Return (X, Y) of the center of cell containing provided text 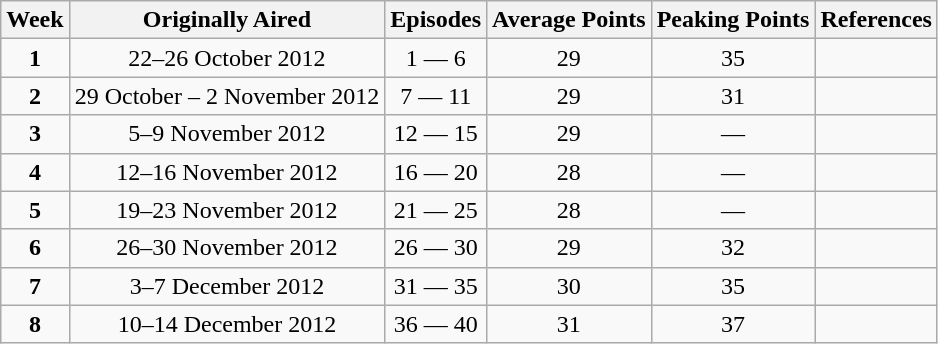
1 — 6 (436, 58)
32 (733, 248)
37 (733, 324)
31 — 35 (436, 286)
Average Points (570, 20)
16 — 20 (436, 172)
26–30 November 2012 (227, 248)
4 (35, 172)
12 — 15 (436, 134)
7 (35, 286)
Peaking Points (733, 20)
12–16 November 2012 (227, 172)
Week (35, 20)
22–26 October 2012 (227, 58)
19–23 November 2012 (227, 210)
36 — 40 (436, 324)
21 — 25 (436, 210)
3–7 December 2012 (227, 286)
5 (35, 210)
26 — 30 (436, 248)
6 (35, 248)
Originally Aired (227, 20)
8 (35, 324)
29 October – 2 November 2012 (227, 96)
1 (35, 58)
30 (570, 286)
2 (35, 96)
Episodes (436, 20)
References (876, 20)
7 — 11 (436, 96)
5–9 November 2012 (227, 134)
3 (35, 134)
10–14 December 2012 (227, 324)
